Identify which cell holds the provided text, then report its (X, Y) central coordinate. 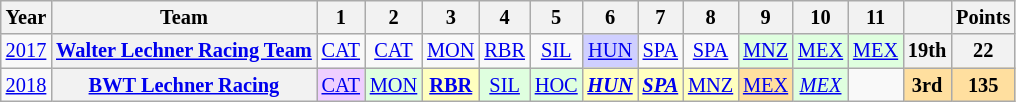
2018 (26, 85)
Year (26, 17)
Points (983, 17)
22 (983, 51)
Walter Lechner Racing Team (184, 51)
2017 (26, 51)
Team (184, 17)
3rd (927, 85)
10 (820, 17)
3 (450, 17)
1 (341, 17)
5 (556, 17)
19th (927, 51)
BWT Lechner Racing (184, 85)
4 (504, 17)
HOC (556, 85)
6 (610, 17)
11 (876, 17)
135 (983, 85)
2 (394, 17)
7 (661, 17)
8 (710, 17)
9 (766, 17)
